Provide the [x, y] coordinate of the cell's center where the given text is located.  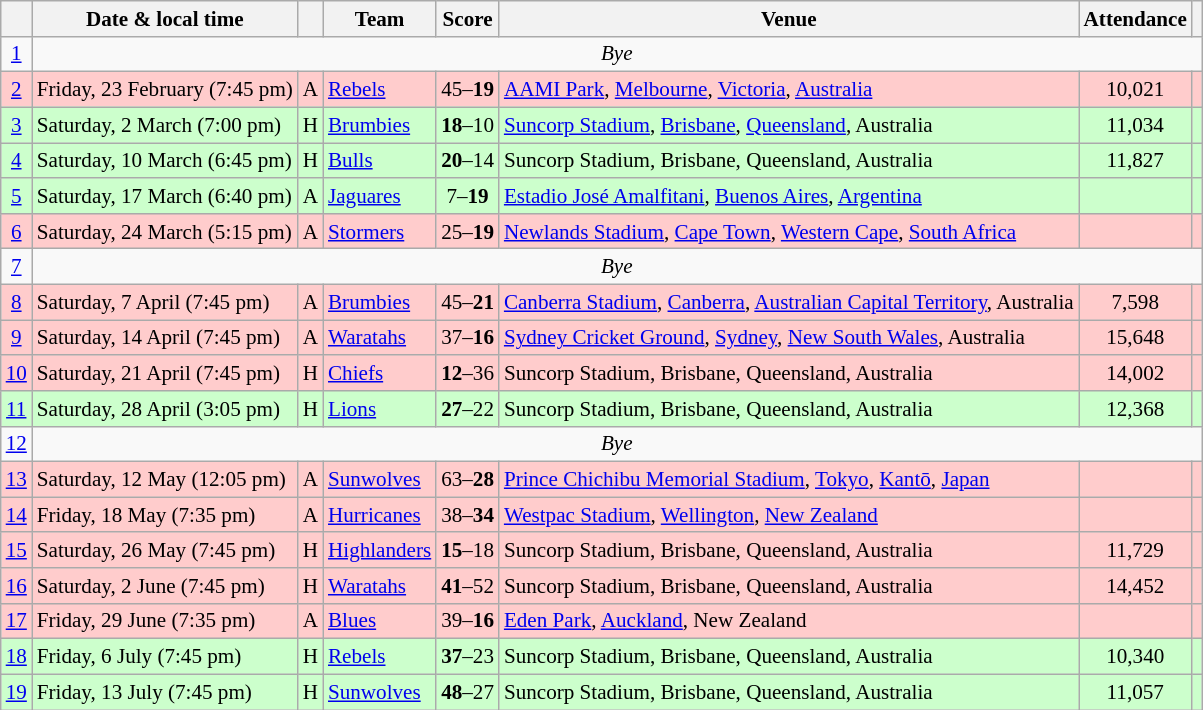
2 [16, 90]
37–16 [468, 338]
14,002 [1136, 372]
Venue [789, 18]
8 [16, 302]
Score [468, 18]
Saturday, 14 April (7:45 pm) [165, 338]
45–21 [468, 302]
18 [16, 656]
Team [380, 18]
27–22 [468, 408]
10,021 [1136, 90]
3 [16, 124]
Friday, 29 June (7:35 pm) [165, 620]
39–16 [468, 620]
12–36 [468, 372]
AAMI Park, Melbourne, Victoria, Australia [789, 90]
Friday, 13 July (7:45 pm) [165, 692]
Eden Park, Auckland, New Zealand [789, 620]
11 [16, 408]
Hurricanes [380, 514]
Date & local time [165, 18]
25–19 [468, 230]
63–28 [468, 480]
15 [16, 550]
11,057 [1136, 692]
9 [16, 338]
14 [16, 514]
Bulls [380, 160]
10 [16, 372]
Lions [380, 408]
Estadio José Amalfitani, Buenos Aires, Argentina [789, 196]
Saturday, 17 March (6:40 pm) [165, 196]
Sydney Cricket Ground, Sydney, New South Wales, Australia [789, 338]
Saturday, 2 March (7:00 pm) [165, 124]
Canberra Stadium, Canberra, Australian Capital Territory, Australia [789, 302]
12,368 [1136, 408]
17 [16, 620]
15,648 [1136, 338]
Saturday, 10 March (6:45 pm) [165, 160]
19 [16, 692]
Blues [380, 620]
11,034 [1136, 124]
Attendance [1136, 18]
7 [16, 266]
20–14 [468, 160]
Saturday, 2 June (7:45 pm) [165, 586]
Friday, 18 May (7:35 pm) [165, 514]
13 [16, 480]
45–19 [468, 90]
11,827 [1136, 160]
Saturday, 26 May (7:45 pm) [165, 550]
Newlands Stadium, Cape Town, Western Cape, South Africa [789, 230]
Friday, 6 July (7:45 pm) [165, 656]
41–52 [468, 586]
7,598 [1136, 302]
7–19 [468, 196]
Highlanders [380, 550]
48–27 [468, 692]
14,452 [1136, 586]
4 [16, 160]
Jaguares [380, 196]
1 [16, 54]
15–18 [468, 550]
Chiefs [380, 372]
16 [16, 586]
Saturday, 12 May (12:05 pm) [165, 480]
18–10 [468, 124]
Saturday, 28 April (3:05 pm) [165, 408]
Saturday, 24 March (5:15 pm) [165, 230]
38–34 [468, 514]
Saturday, 21 April (7:45 pm) [165, 372]
5 [16, 196]
Westpac Stadium, Wellington, New Zealand [789, 514]
Prince Chichibu Memorial Stadium, Tokyo, Kantō, Japan [789, 480]
37–23 [468, 656]
12 [16, 444]
11,729 [1136, 550]
Stormers [380, 230]
10,340 [1136, 656]
Friday, 23 February (7:45 pm) [165, 90]
Saturday, 7 April (7:45 pm) [165, 302]
6 [16, 230]
